From the cell containing the given text, extract its center point as (x, y) coordinate. 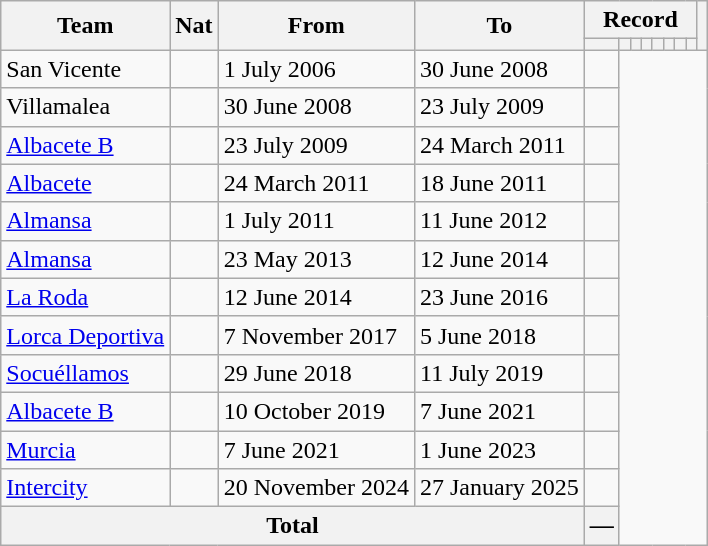
To (499, 26)
23 June 2016 (499, 297)
Nat (194, 26)
20 November 2024 (316, 488)
Socuéllamos (86, 373)
Albacete (86, 183)
From (316, 26)
Villamalea (86, 107)
La Roda (86, 297)
10 October 2019 (316, 411)
San Vicente (86, 69)
1 July 2006 (316, 69)
11 June 2012 (499, 221)
27 January 2025 (499, 488)
7 November 2017 (316, 335)
23 May 2013 (316, 259)
1 July 2011 (316, 221)
Record (640, 20)
5 June 2018 (499, 335)
11 July 2019 (499, 373)
Team (86, 26)
Intercity (86, 488)
Lorca Deportiva (86, 335)
— (602, 526)
1 June 2023 (499, 449)
29 June 2018 (316, 373)
18 June 2011 (499, 183)
Murcia (86, 449)
Total (292, 526)
